Determine the [X, Y] coordinate at the center of the cell enclosing the given text.  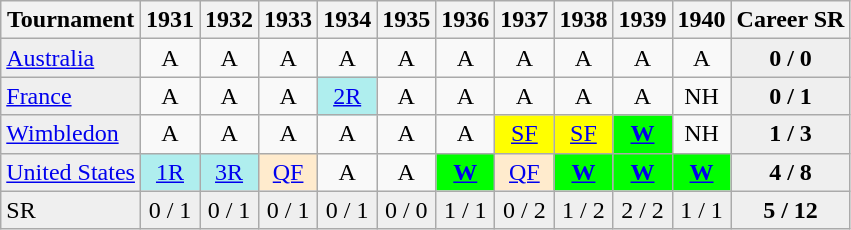
1 / 3 [790, 134]
1936 [466, 20]
1R [170, 172]
1937 [524, 20]
2R [348, 96]
5 / 12 [790, 210]
2 / 2 [642, 210]
Tournament [71, 20]
1939 [642, 20]
4 / 8 [790, 172]
1934 [348, 20]
Australia [71, 58]
Career SR [790, 20]
1931 [170, 20]
1 / 2 [584, 210]
United States [71, 172]
1938 [584, 20]
1933 [288, 20]
1940 [702, 20]
0 / 2 [524, 210]
1932 [230, 20]
France [71, 96]
3R [230, 172]
1935 [406, 20]
SR [71, 210]
Wimbledon [71, 134]
